Output the (X, Y) coordinate of the center of the cell containing the given text.  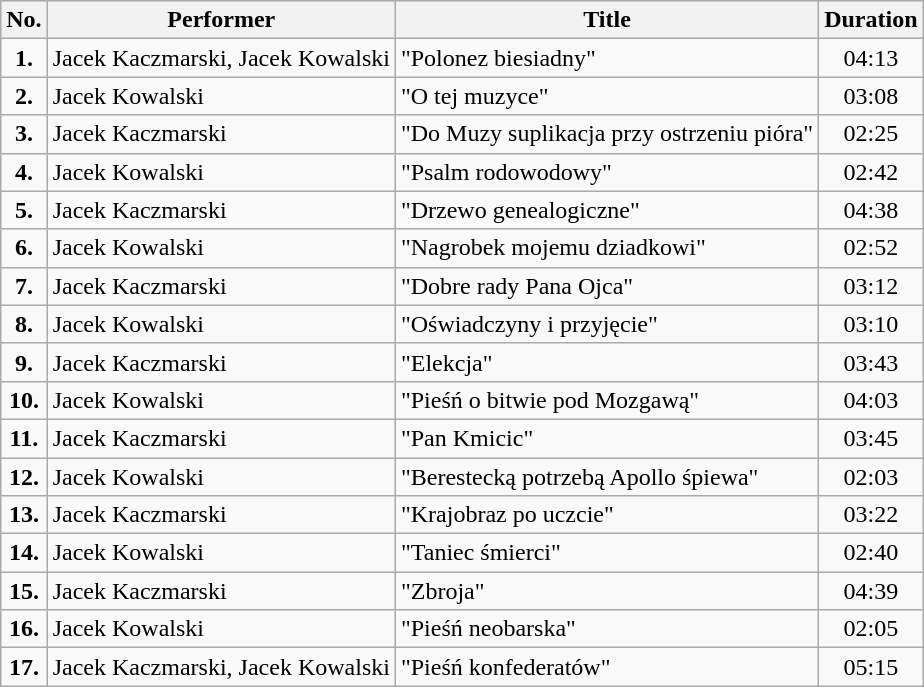
13. (24, 515)
5. (24, 210)
03:22 (871, 515)
11. (24, 438)
1. (24, 58)
"Dobre rady Pana Ojca" (606, 286)
02:05 (871, 629)
16. (24, 629)
03:10 (871, 324)
9. (24, 362)
"Taniec śmierci" (606, 553)
14. (24, 553)
2. (24, 96)
15. (24, 591)
7. (24, 286)
"Nagrobek mojemu dziadkowi" (606, 248)
04:13 (871, 58)
"Zbroja" (606, 591)
Title (606, 20)
04:39 (871, 591)
10. (24, 400)
04:03 (871, 400)
02:42 (871, 172)
"Pieśń konfederatów" (606, 667)
"Drzewo genealogiczne" (606, 210)
12. (24, 477)
No. (24, 20)
"Oświadczyny i przyjęcie" (606, 324)
8. (24, 324)
"Krajobraz po uczcie" (606, 515)
4. (24, 172)
02:40 (871, 553)
"Elekcja" (606, 362)
"O tej muzyce" (606, 96)
02:25 (871, 134)
Duration (871, 20)
"Pan Kmicic" (606, 438)
05:15 (871, 667)
04:38 (871, 210)
02:52 (871, 248)
"Pieśń o bitwie pod Mozgawą" (606, 400)
"Pieśń neobarska" (606, 629)
03:12 (871, 286)
Performer (221, 20)
02:03 (871, 477)
"Psalm rodowodowy" (606, 172)
"Berestecką potrzebą Apollo śpiewa" (606, 477)
17. (24, 667)
03:08 (871, 96)
03:45 (871, 438)
6. (24, 248)
3. (24, 134)
03:43 (871, 362)
"Do Muzy suplikacja przy ostrzeniu pióra" (606, 134)
"Polonez biesiadny" (606, 58)
